Provide the (X, Y) coordinate of the cell's center where the given text is located.  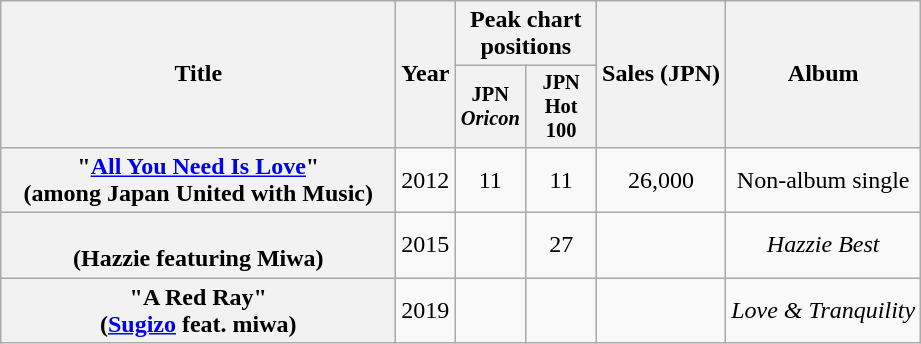
Love & Tranquility (824, 310)
Year (426, 74)
JPN Hot 100 (562, 107)
2019 (426, 310)
Title (198, 74)
Hazzie Best (824, 246)
(Hazzie featuring Miwa) (198, 246)
27 (562, 246)
JPN Oricon (490, 107)
2012 (426, 180)
26,000 (662, 180)
"All You Need Is Love"(among Japan United with Music) (198, 180)
"A Red Ray"(Sugizo feat. miwa) (198, 310)
Peak chart positions (526, 34)
Album (824, 74)
Sales (JPN) (662, 74)
2015 (426, 246)
Non-album single (824, 180)
